Provide the (x, y) coordinate of the cell's center where the given text is located.  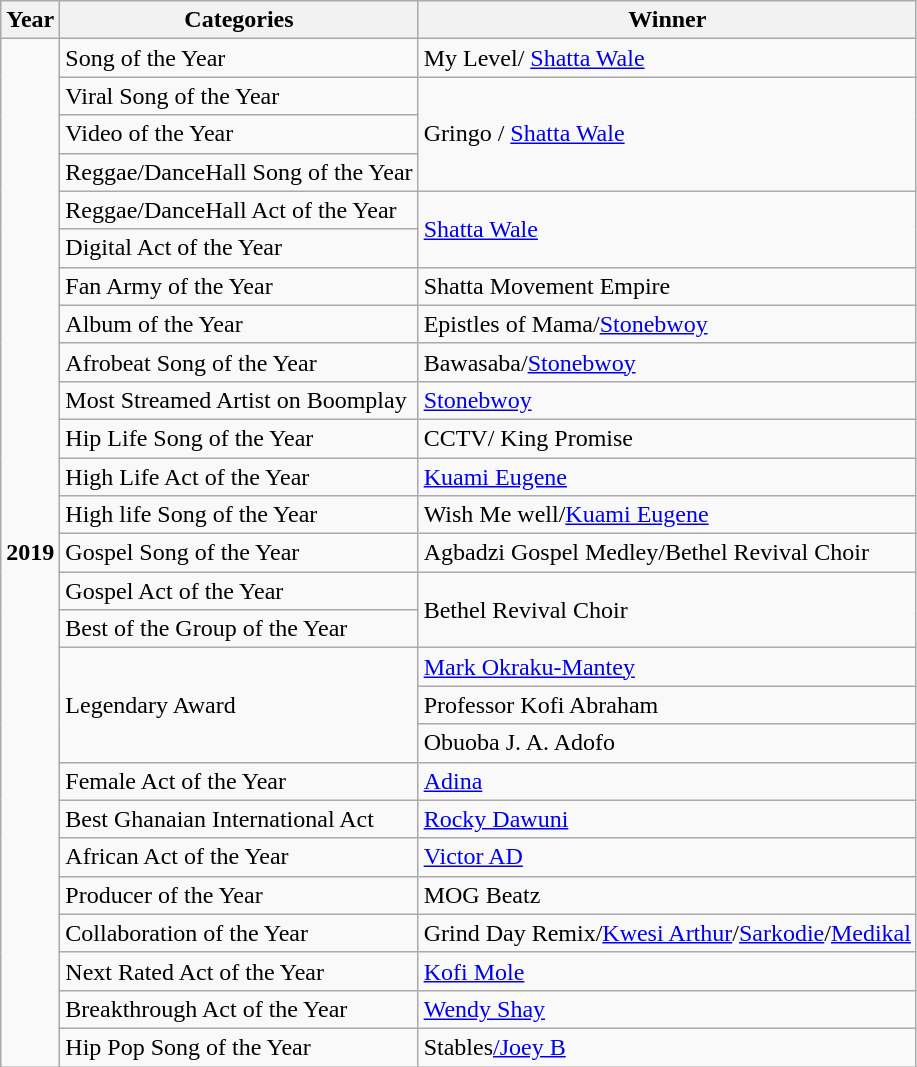
Video of the Year (239, 134)
2019 (30, 553)
Reggae/DanceHall Act of the Year (239, 210)
My Level/ Shatta Wale (667, 58)
Bawasaba/Stonebwoy (667, 362)
High Life Act of the Year (239, 477)
Obuoba J. A. Adofo (667, 743)
Producer of the Year (239, 895)
Fan Army of the Year (239, 286)
High life Song of the Year (239, 515)
Song of the Year (239, 58)
Best Ghanaian International Act (239, 819)
Stables/Joey B (667, 1047)
Digital Act of the Year (239, 248)
Mark Okraku-Mantey (667, 667)
Rocky Dawuni (667, 819)
Next Rated Act of the Year (239, 971)
Breakthrough Act of the Year (239, 1009)
Kuami Eugene (667, 477)
Gospel Song of the Year (239, 553)
Epistles of Mama/Stonebwoy (667, 324)
Year (30, 20)
Winner (667, 20)
Shatta Wale (667, 229)
Stonebwoy (667, 400)
Shatta Movement Empire (667, 286)
Female Act of the Year (239, 781)
African Act of the Year (239, 857)
Album of the Year (239, 324)
MOG Beatz (667, 895)
Hip Life Song of the Year (239, 438)
Kofi Mole (667, 971)
Legendary Award (239, 705)
Adina (667, 781)
Gospel Act of the Year (239, 591)
Reggae/DanceHall Song of the Year (239, 172)
Viral Song of the Year (239, 96)
Professor Kofi Abraham (667, 705)
Bethel Revival Choir (667, 610)
Wendy Shay (667, 1009)
Agbadzi Gospel Medley/Bethel Revival Choir (667, 553)
Grind Day Remix/Kwesi Arthur/Sarkodie/Medikal (667, 933)
Wish Me well/Kuami Eugene (667, 515)
Afrobeat Song of the Year (239, 362)
Most Streamed Artist on Boomplay (239, 400)
Hip Pop Song of the Year (239, 1047)
CCTV/ King Promise (667, 438)
Categories (239, 20)
Gringo / Shatta Wale (667, 134)
Best of the Group of the Year (239, 629)
Victor AD (667, 857)
Collaboration of the Year (239, 933)
